Provide the [x, y] coordinate of the cell's center where the given text is located.  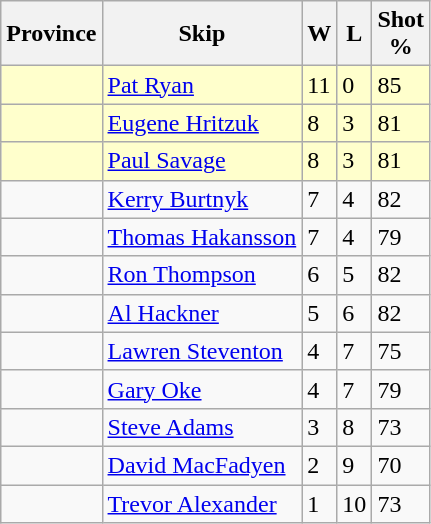
Province [52, 34]
75 [401, 351]
Ron Thompson [202, 275]
Gary Oke [202, 389]
1 [320, 503]
9 [354, 465]
11 [320, 85]
Thomas Hakansson [202, 237]
W [320, 34]
Skip [202, 34]
Paul Savage [202, 161]
Shot % [401, 34]
70 [401, 465]
Lawren Steventon [202, 351]
10 [354, 503]
Pat Ryan [202, 85]
Kerry Burtnyk [202, 199]
Trevor Alexander [202, 503]
0 [354, 85]
Steve Adams [202, 427]
David MacFadyen [202, 465]
85 [401, 85]
L [354, 34]
Al Hackner [202, 313]
Eugene Hritzuk [202, 123]
2 [320, 465]
